Scan for the cell matching the given text and deliver its [x, y] coordinate at center. 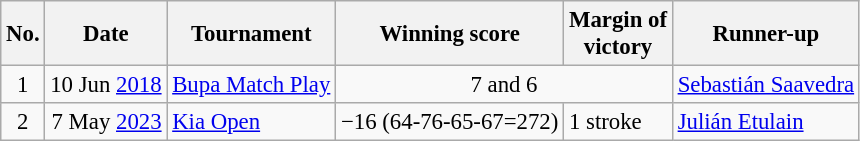
Winning score [450, 34]
Margin ofvictory [618, 34]
Date [106, 34]
7 and 6 [504, 85]
Tournament [252, 34]
Kia Open [252, 122]
Runner-up [766, 34]
Bupa Match Play [252, 85]
1 [23, 85]
7 May 2023 [106, 122]
Sebastián Saavedra [766, 85]
2 [23, 122]
−16 (64-76-65-67=272) [450, 122]
No. [23, 34]
Julián Etulain [766, 122]
10 Jun 2018 [106, 85]
1 stroke [618, 122]
